Identify which cell holds the provided text, then report its (x, y) central coordinate. 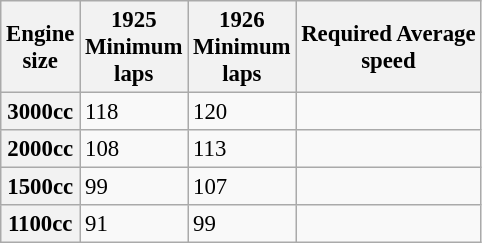
113 (242, 149)
1926Minimum laps (242, 47)
1500cc (40, 187)
Engine size (40, 47)
Required Average speed (388, 47)
118 (134, 112)
3000cc (40, 112)
1100cc (40, 224)
91 (134, 224)
120 (242, 112)
2000cc (40, 149)
1925Minimum laps (134, 47)
107 (242, 187)
108 (134, 149)
